Detect which cell encompasses the target text, then output its [x, y] center coordinate. 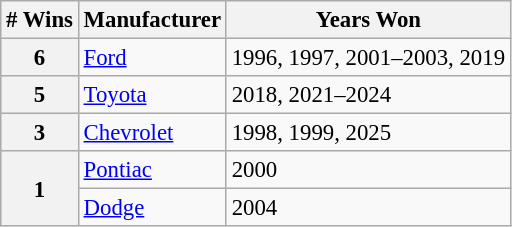
2000 [368, 170]
3 [40, 133]
6 [40, 58]
Pontiac [152, 170]
Chevrolet [152, 133]
2004 [368, 208]
2018, 2021–2024 [368, 95]
Manufacturer [152, 20]
1996, 1997, 2001–2003, 2019 [368, 58]
Ford [152, 58]
5 [40, 95]
1998, 1999, 2025 [368, 133]
1 [40, 188]
Dodge [152, 208]
Years Won [368, 20]
# Wins [40, 20]
Toyota [152, 95]
